For the text-containing cell, return its midpoint in [X, Y] coordinate format. 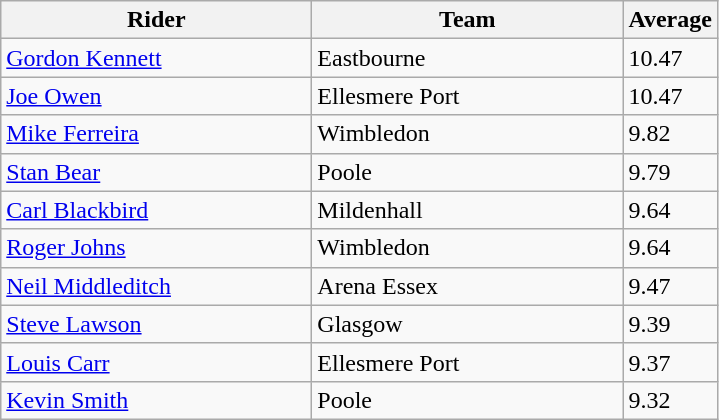
Joe Owen [156, 96]
Gordon Kennett [156, 58]
Stan Bear [156, 172]
Eastbourne [468, 58]
Kevin Smith [156, 400]
9.79 [670, 172]
Glasgow [468, 324]
Arena Essex [468, 286]
9.47 [670, 286]
Rider [156, 20]
Louis Carr [156, 362]
Average [670, 20]
9.32 [670, 400]
Steve Lawson [156, 324]
9.37 [670, 362]
Carl Blackbird [156, 210]
Roger Johns [156, 248]
Team [468, 20]
Mildenhall [468, 210]
9.82 [670, 134]
9.39 [670, 324]
Neil Middleditch [156, 286]
Mike Ferreira [156, 134]
